Pinpoint the cell where the given text exists, returning its (X, Y) midpoint coordinate. 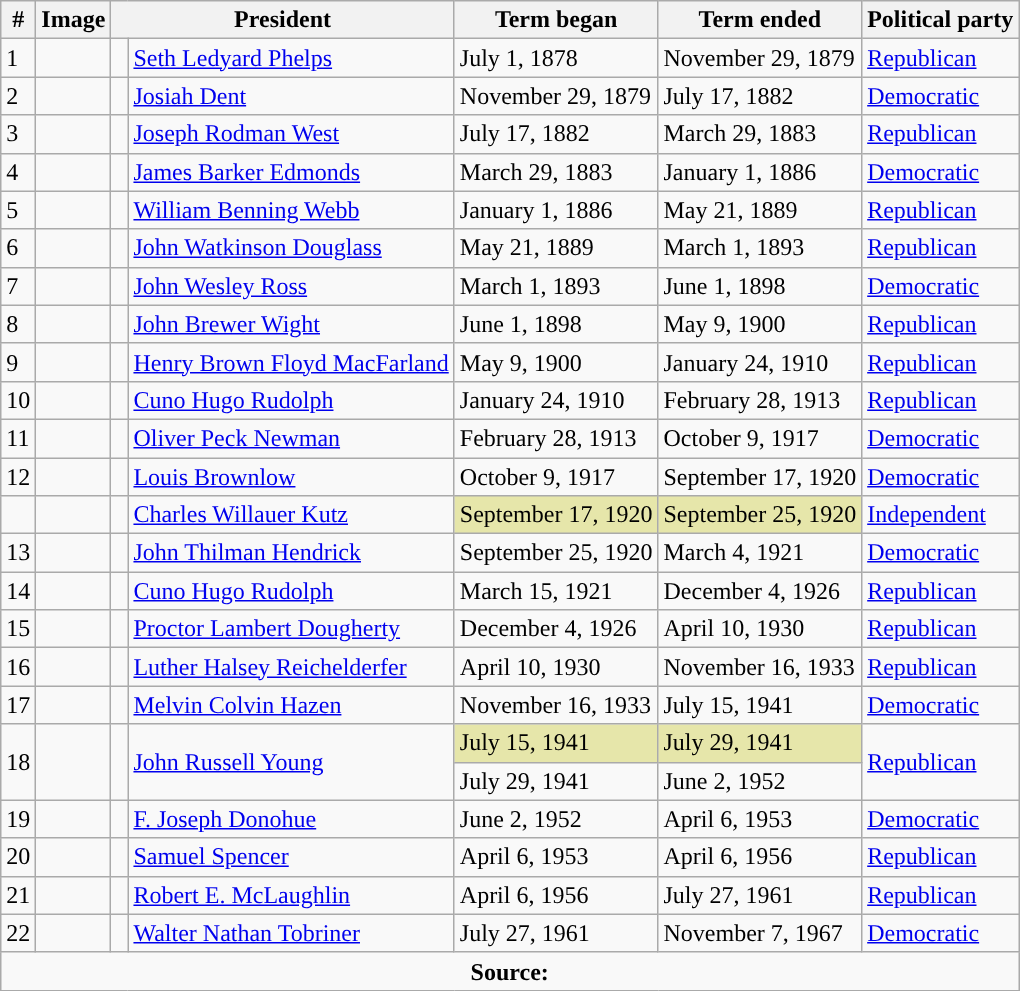
William Benning Webb (291, 210)
Proctor Lambert Dougherty (291, 629)
6 (18, 248)
John Brewer Wight (291, 324)
Image (74, 20)
November 7, 1967 (760, 933)
Independent (940, 515)
John Wesley Ross (291, 286)
8 (18, 324)
Samuel Spencer (291, 857)
Walter Nathan Tobriner (291, 933)
Luther Halsey Reichelderfer (291, 667)
Term began (556, 20)
3 (18, 134)
13 (18, 553)
17 (18, 705)
20 (18, 857)
Term ended (760, 20)
Henry Brown Floyd MacFarland (291, 362)
14 (18, 591)
2 (18, 96)
16 (18, 667)
12 (18, 477)
March 15, 1921 (556, 591)
5 (18, 210)
Joseph Rodman West (291, 134)
15 (18, 629)
19 (18, 819)
F. Joseph Donohue (291, 819)
10 (18, 400)
Josiah Dent (291, 96)
Oliver Peck Newman (291, 438)
Charles Willauer Kutz (291, 515)
Melvin Colvin Hazen (291, 705)
President (282, 20)
22 (18, 933)
Source: (510, 971)
21 (18, 895)
# (18, 20)
11 (18, 438)
18 (18, 762)
Robert E. McLaughlin (291, 895)
Louis Brownlow (291, 477)
4 (18, 172)
John Watkinson Douglass (291, 248)
John Thilman Hendrick (291, 553)
March 4, 1921 (760, 553)
July 1, 1878 (556, 58)
9 (18, 362)
John Russell Young (291, 762)
Seth Ledyard Phelps (291, 58)
1 (18, 58)
7 (18, 286)
Political party (940, 20)
James Barker Edmonds (291, 172)
